Determine the [x, y] coordinate at the center of the cell enclosing the given text.  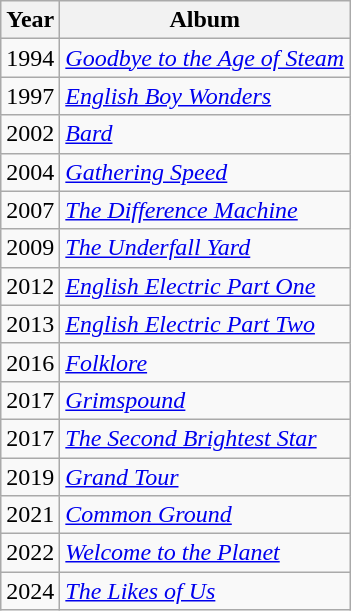
2013 [30, 324]
1997 [30, 96]
Bard [205, 134]
The Second Brightest Star [205, 438]
English Boy Wonders [205, 96]
Year [30, 20]
Gathering Speed [205, 172]
The Difference Machine [205, 210]
Goodbye to the Age of Steam [205, 58]
2012 [30, 286]
2019 [30, 477]
Grimspound [205, 400]
Grand Tour [205, 477]
Welcome to the Planet [205, 553]
Common Ground [205, 515]
2002 [30, 134]
2007 [30, 210]
1994 [30, 58]
2022 [30, 553]
English Electric Part One [205, 286]
2024 [30, 591]
2016 [30, 362]
The Underfall Yard [205, 248]
2004 [30, 172]
English Electric Part Two [205, 324]
The Likes of Us [205, 591]
2021 [30, 515]
2009 [30, 248]
Folklore [205, 362]
Album [205, 20]
